Search for the cell housing the specified text and yield its (x, y) center coordinate. 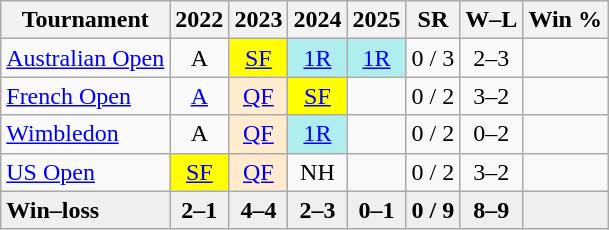
W–L (492, 20)
NH (318, 172)
2024 (318, 20)
2023 (258, 20)
SR (433, 20)
Win–loss (86, 210)
US Open (86, 172)
0–1 (376, 210)
Win % (566, 20)
Tournament (86, 20)
Wimbledon (86, 134)
8–9 (492, 210)
Australian Open (86, 58)
2022 (200, 20)
2025 (376, 20)
4–4 (258, 210)
French Open (86, 96)
0 / 9 (433, 210)
0 / 3 (433, 58)
2–1 (200, 210)
0–2 (492, 134)
